Locate the cell with the specified text and output its (x, y) center coordinate. 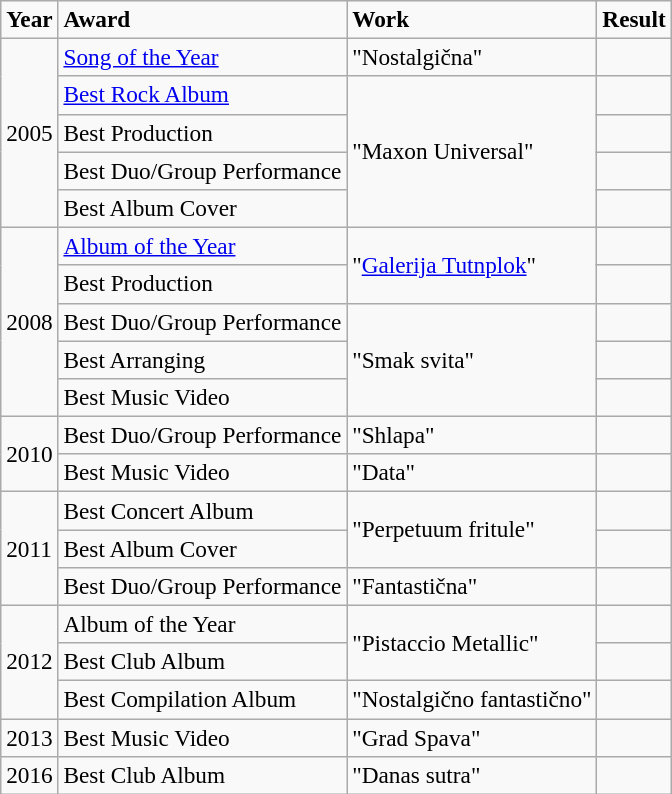
2010 (30, 454)
Result (634, 19)
"Fantastična" (472, 586)
Best Compilation Album (202, 699)
Song of the Year (202, 57)
"Perpetuum fritule" (472, 529)
2013 (30, 737)
Year (30, 19)
Award (202, 19)
"Nostalgično fantastično" (472, 699)
"Shlapa" (472, 435)
"Data" (472, 473)
"Galerija Tutnplok" (472, 265)
2005 (30, 132)
Best Concert Album (202, 510)
Best Arranging (202, 359)
2012 (30, 662)
"Maxon Universal" (472, 152)
Best Rock Album (202, 95)
"Grad Spava" (472, 737)
Work (472, 19)
2008 (30, 322)
"Smak svita" (472, 360)
2011 (30, 548)
2016 (30, 775)
"Danas sutra" (472, 775)
"Pistaccio Metallic" (472, 643)
"Nostalgična" (472, 57)
